Locate the cell with the specified text and output its [X, Y] center coordinate. 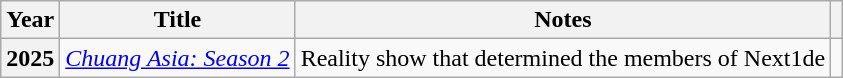
2025 [30, 58]
Notes [563, 20]
Chuang Asia: Season 2 [178, 58]
Title [178, 20]
Year [30, 20]
Reality show that determined the members of Next1de [563, 58]
